Provide the (X, Y) coordinate of the cell's center where the given text is located.  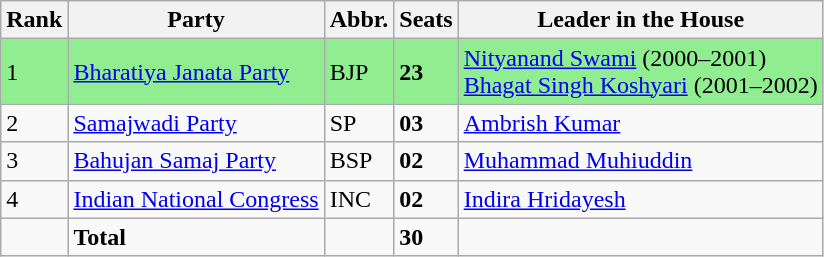
INC (359, 199)
Total (196, 237)
Samajwadi Party (196, 123)
Indira Hridayesh (640, 199)
Party (196, 20)
SP (359, 123)
1 (34, 72)
Abbr. (359, 20)
23 (426, 72)
03 (426, 123)
Rank (34, 20)
Bahujan Samaj Party (196, 161)
Bharatiya Janata Party (196, 72)
Muhammad Muhiuddin (640, 161)
Indian National Congress (196, 199)
3 (34, 161)
Nityanand Swami (2000–2001)Bhagat Singh Koshyari (2001–2002) (640, 72)
Seats (426, 20)
Ambrish Kumar (640, 123)
30 (426, 237)
Leader in the House (640, 20)
2 (34, 123)
4 (34, 199)
BJP (359, 72)
BSP (359, 161)
